Extract the (X, Y) coordinate from the center of the cell holding the provided text.  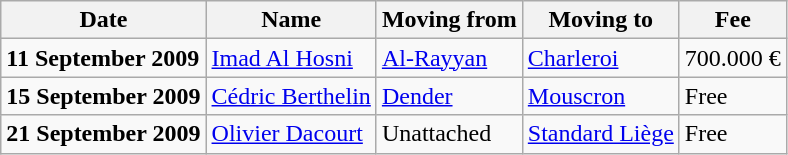
11 September 2009 (104, 58)
Name (291, 20)
Al-Rayyan (449, 58)
700.000 € (732, 58)
Olivier Dacourt (291, 134)
Moving from (449, 20)
Dender (449, 96)
Date (104, 20)
Standard Liège (600, 134)
Unattached (449, 134)
15 September 2009 (104, 96)
Cédric Berthelin (291, 96)
Imad Al Hosni (291, 58)
Charleroi (600, 58)
21 September 2009 (104, 134)
Mouscron (600, 96)
Fee (732, 20)
Moving to (600, 20)
